Determine the [X, Y] coordinate at the center of the cell enclosing the given text.  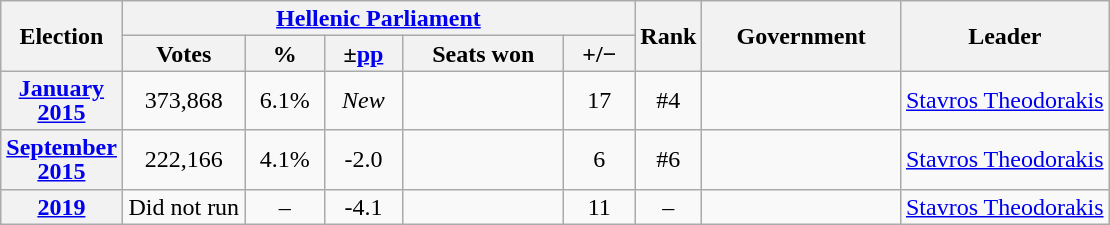
Leader [1004, 36]
373,868 [184, 100]
% [286, 54]
Seats won [484, 54]
6.1% [286, 100]
17 [600, 100]
4.1% [286, 160]
11 [600, 206]
New [364, 100]
±pp [364, 54]
Rank [668, 36]
Did not run [184, 206]
Election [62, 36]
6 [600, 160]
#4 [668, 100]
Government [802, 36]
2019 [62, 206]
+/− [600, 54]
-2.0 [364, 160]
Votes [184, 54]
September 2015 [62, 160]
-4.1 [364, 206]
Hellenic Parliament [378, 18]
222,166 [184, 160]
#6 [668, 160]
January 2015 [62, 100]
